For the text-containing cell, return its midpoint in (x, y) coordinate format. 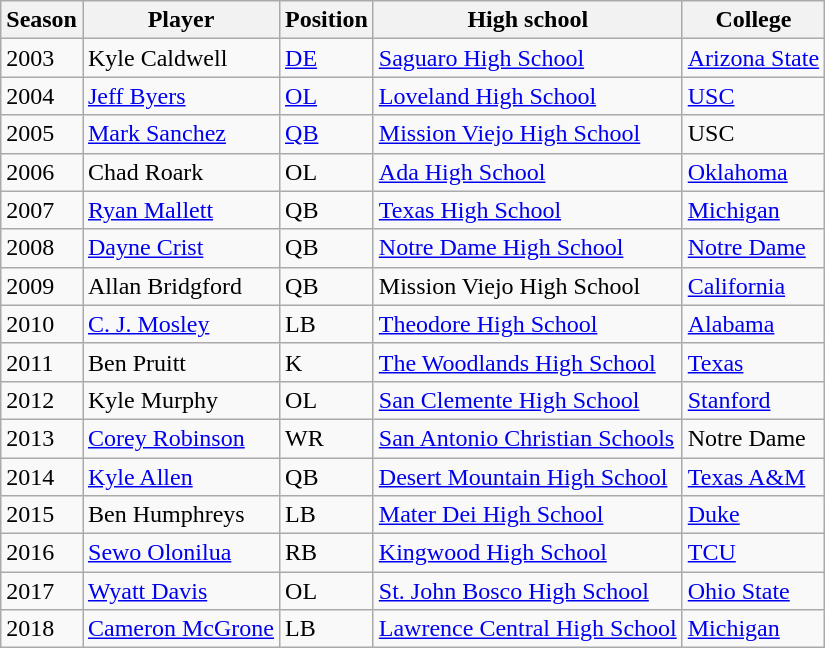
C. J. Mosley (180, 324)
2006 (42, 172)
Player (180, 20)
WR (327, 438)
DE (327, 58)
The Woodlands High School (528, 362)
Notre Dame High School (528, 248)
Allan Bridgford (180, 286)
Jeff Byers (180, 96)
Dayne Crist (180, 248)
Kingwood High School (528, 553)
K (327, 362)
TCU (753, 553)
Desert Mountain High School (528, 477)
Wyatt Davis (180, 591)
Theodore High School (528, 324)
San Clemente High School (528, 400)
2015 (42, 515)
2007 (42, 210)
Saguaro High School (528, 58)
Cameron McGrone (180, 629)
Ada High School (528, 172)
Ryan Mallett (180, 210)
Loveland High School (528, 96)
2018 (42, 629)
Alabama (753, 324)
Kyle Caldwell (180, 58)
Position (327, 20)
2008 (42, 248)
Texas (753, 362)
2004 (42, 96)
2003 (42, 58)
Chad Roark (180, 172)
Ben Pruitt (180, 362)
2009 (42, 286)
San Antonio Christian Schools (528, 438)
California (753, 286)
2016 (42, 553)
Duke (753, 515)
High school (528, 20)
2010 (42, 324)
Sewo Olonilua (180, 553)
Lawrence Central High School (528, 629)
Stanford (753, 400)
Texas High School (528, 210)
2012 (42, 400)
2011 (42, 362)
Season (42, 20)
St. John Bosco High School (528, 591)
Ben Humphreys (180, 515)
Kyle Allen (180, 477)
2005 (42, 134)
College (753, 20)
Oklahoma (753, 172)
Mater Dei High School (528, 515)
Corey Robinson (180, 438)
2014 (42, 477)
Ohio State (753, 591)
2013 (42, 438)
Kyle Murphy (180, 400)
Texas A&M (753, 477)
Mark Sanchez (180, 134)
2017 (42, 591)
RB (327, 553)
Arizona State (753, 58)
